Output the (X, Y) coordinate of the center of the cell containing the given text.  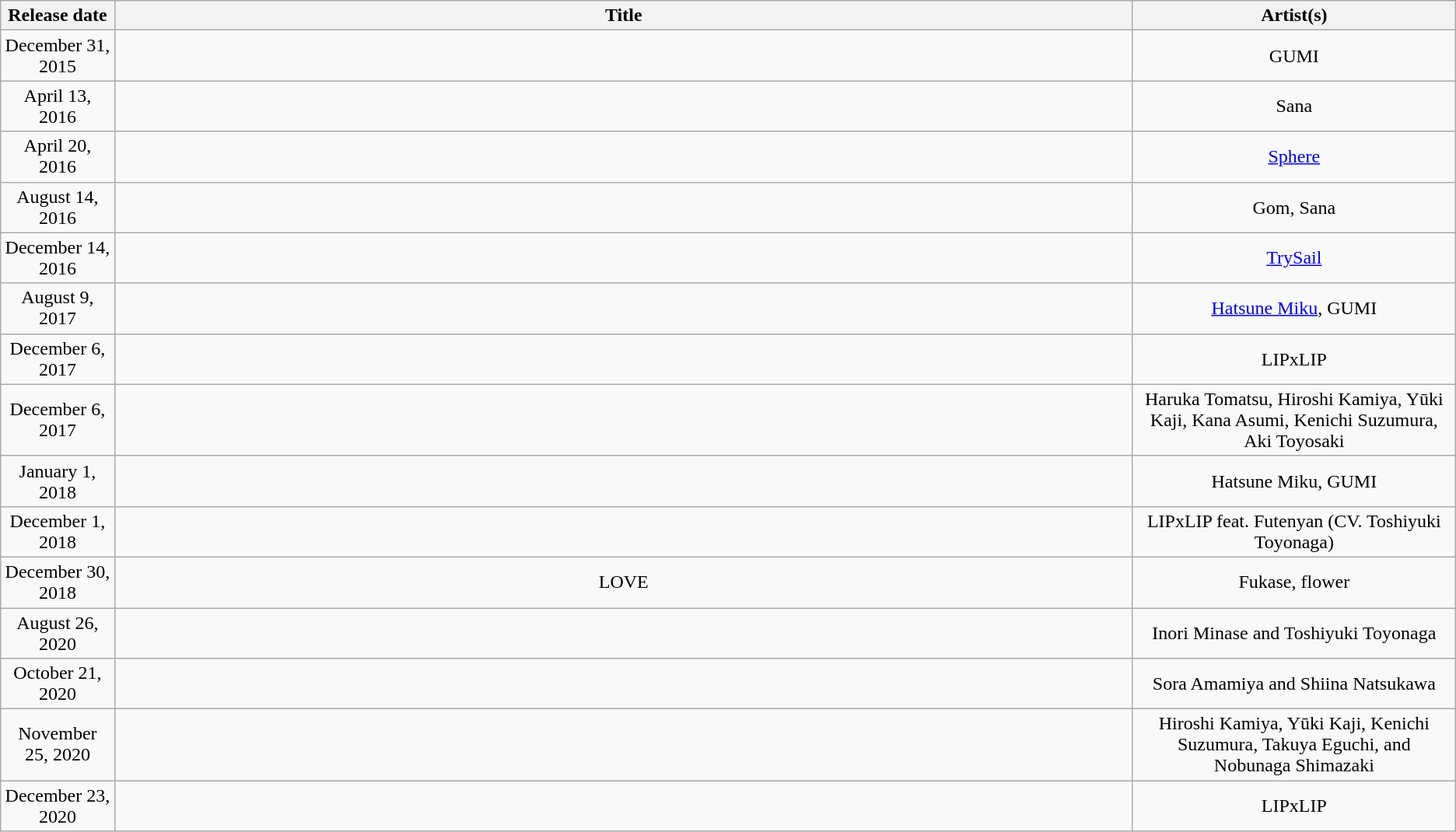
GUMI (1294, 56)
Inori Minase and Toshiyuki Toyonaga (1294, 633)
December 23, 2020 (58, 806)
April 13, 2016 (58, 106)
November 25, 2020 (58, 745)
August 26, 2020 (58, 633)
Sana (1294, 106)
Sora Amamiya and Shiina Natsukawa (1294, 684)
Sphere (1294, 157)
Fukase, flower (1294, 582)
Hiroshi Kamiya, Yūki Kaji, Kenichi Suzumura, Takuya Eguchi, and Nobunaga Shimazaki (1294, 745)
December 14, 2016 (58, 258)
LIPxLIP feat. Futenyan (CV. Toshiyuki Toyonaga) (1294, 532)
Artist(s) (1294, 16)
December 31, 2015 (58, 56)
October 21, 2020 (58, 684)
August 14, 2016 (58, 207)
Haruka Tomatsu, Hiroshi Kamiya, Yūki Kaji, Kana Asumi, Kenichi Suzumura, Aki Toyosaki (1294, 420)
TrySail (1294, 258)
August 9, 2017 (58, 308)
December 1, 2018 (58, 532)
December 30, 2018 (58, 582)
Release date (58, 16)
April 20, 2016 (58, 157)
January 1, 2018 (58, 481)
Title (624, 16)
Gom, Sana (1294, 207)
LOVE (624, 582)
